Provide the [x, y] coordinate of the cell's center where the given text is located.  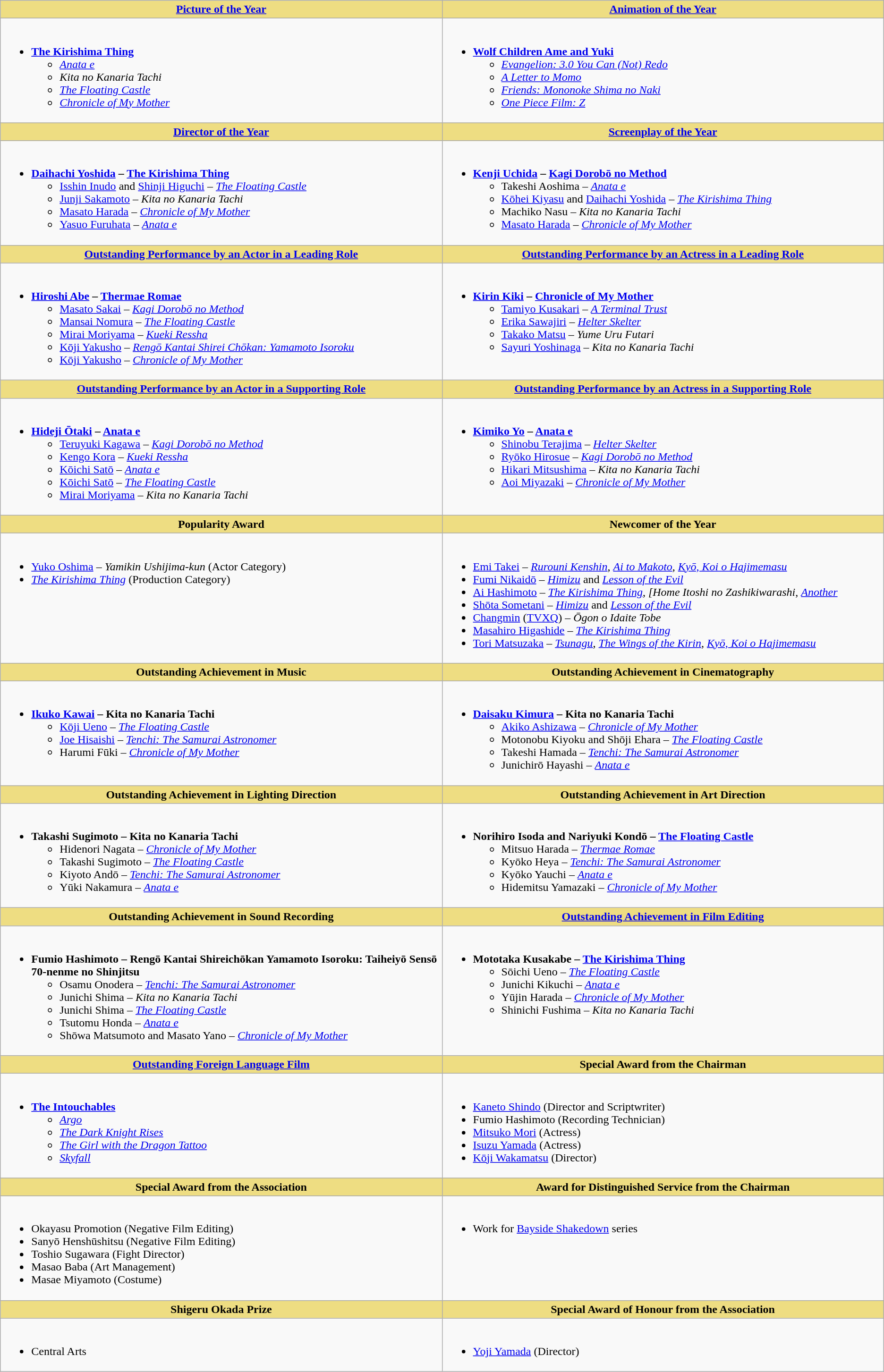
Newcomer of the Year [663, 524]
Outstanding Performance by an Actress in a Leading Role [663, 254]
Award for Distinguished Service from the Chairman [663, 1187]
Work for Bayside Shakedown series [663, 1248]
Animation of the Year [663, 9]
The IntouchablesArgoThe Dark Knight RisesThe Girl with the Dragon TattooSkyfall [221, 1126]
Yoji Yamada (Director) [663, 1345]
Screenplay of the Year [663, 132]
Kaneto Shindo (Director and Scriptwriter)Fumio Hashimoto (Recording Technician)Mitsuko Mori (Actress)Isuzu Yamada (Actress)Kōji Wakamatsu (Director) [663, 1126]
Special Award of Honour from the Association [663, 1309]
Outstanding Achievement in Music [221, 672]
Shigeru Okada Prize [221, 1309]
Outstanding Performance by an Actor in a Supporting Role [221, 389]
Outstanding Foreign Language Film [221, 1065]
Director of the Year [221, 132]
Wolf Children Ame and YukiEvangelion: 3.0 You Can (Not) RedoA Letter to MomoFriends: Mononoke Shima no NakiOne Piece Film: Z [663, 71]
Yuko Oshima – Yamikin Ushijima-kun (Actor Category)The Kirishima Thing (Production Category) [221, 598]
Special Award from the Chairman [663, 1065]
Outstanding Achievement in Art Direction [663, 795]
Picture of the Year [221, 9]
Outstanding Achievement in Sound Recording [221, 917]
Central Arts [221, 1345]
Outstanding Performance by an Actress in a Supporting Role [663, 389]
Outstanding Achievement in Lighting Direction [221, 795]
The Kirishima ThingAnata eKita no Kanaria TachiThe Floating CastleChronicle of My Mother [221, 71]
Outstanding Achievement in Film Editing [663, 917]
Special Award from the Association [221, 1187]
Popularity Award [221, 524]
Outstanding Performance by an Actor in a Leading Role [221, 254]
Ikuko Kawai – Kita no Kanaria TachiKōji Ueno – The Floating CastleJoe Hisaishi – Tenchi: The Samurai AstronomerHarumi Fūki – Chronicle of My Mother [221, 733]
Outstanding Achievement in Cinematography [663, 672]
